Pinpoint the cell where the given text exists, returning its [x, y] midpoint coordinate. 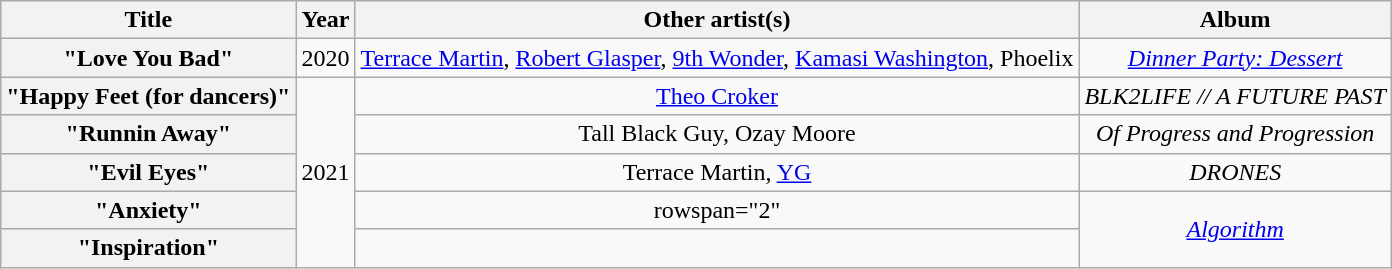
rowspan="2" [717, 210]
DRONES [1235, 172]
BLK2LIFE // A FUTURE PAST [1235, 96]
Tall Black Guy, Ozay Moore [717, 134]
"Inspiration" [148, 248]
Of Progress and Progression [1235, 134]
"Happy Feet (for dancers)" [148, 96]
Title [148, 20]
"Love You Bad" [148, 58]
Algorithm [1235, 229]
"Anxiety" [148, 210]
"Evil Eyes" [148, 172]
2021 [326, 172]
Album [1235, 20]
Terrace Martin, Robert Glasper, 9th Wonder, Kamasi Washington, Phoelix [717, 58]
2020 [326, 58]
Terrace Martin, YG [717, 172]
"Runnin Away" [148, 134]
Dinner Party: Dessert [1235, 58]
Other artist(s) [717, 20]
Year [326, 20]
Theo Croker [717, 96]
